Provide the [x, y] coordinate of the cell's center where the given text is located.  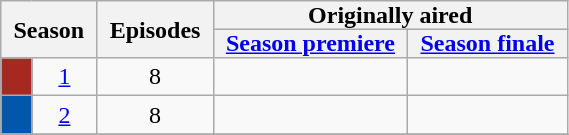
Originally aired [390, 15]
Season finale [488, 43]
Episodes [155, 30]
1 [64, 77]
Season premiere [310, 43]
2 [64, 115]
Season [49, 30]
